Detect which cell encompasses the target text, then output its [x, y] center coordinate. 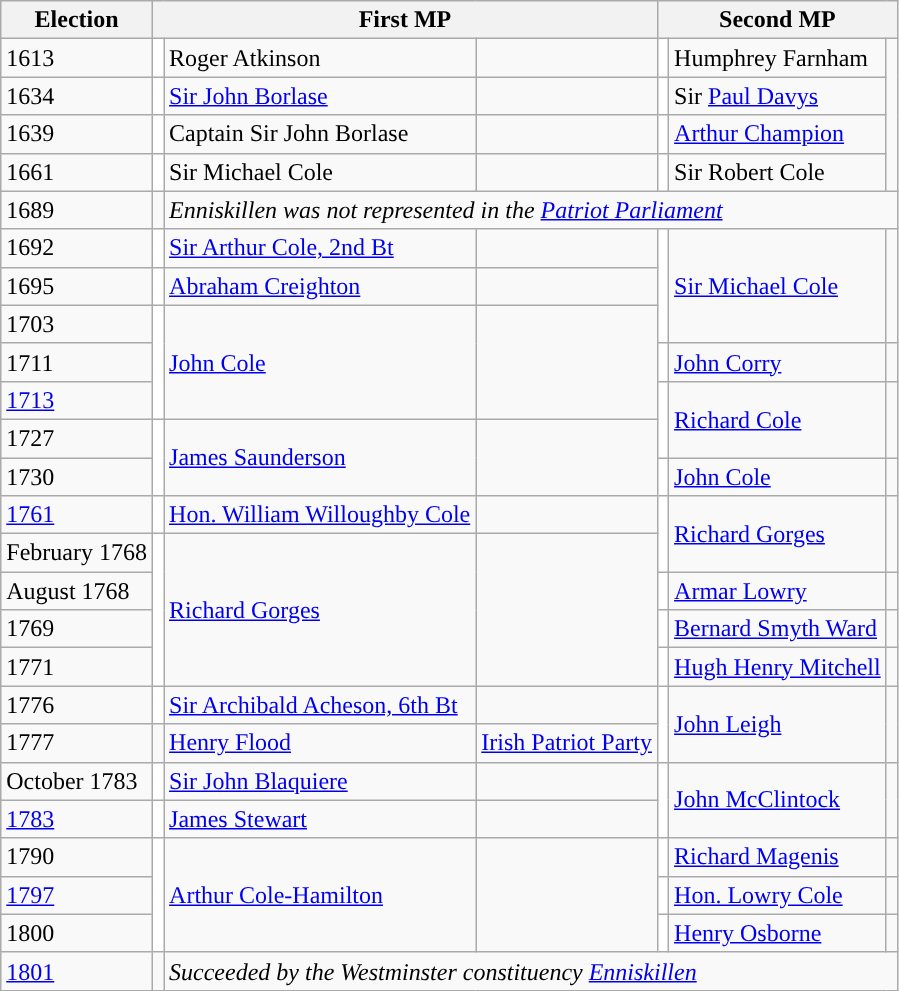
1639 [77, 134]
Armar Lowry [778, 591]
Hugh Henry Mitchell [778, 667]
1727 [77, 438]
Sir Archibald Acheson, 6th Bt [320, 705]
Sir John Blaquiere [320, 781]
John Corry [778, 362]
1797 [77, 895]
1776 [77, 705]
1661 [77, 172]
1777 [77, 743]
Sir Paul Davys [778, 96]
1703 [77, 324]
1769 [77, 629]
Roger Atkinson [320, 58]
1761 [77, 515]
February 1768 [77, 553]
John Leigh [778, 724]
August 1768 [77, 591]
Abraham Creighton [320, 286]
1800 [77, 933]
First MP [404, 20]
Bernard Smyth Ward [778, 629]
Sir Robert Cole [778, 172]
Hon. William Willoughby Cole [320, 515]
Arthur Champion [778, 134]
Second MP [777, 20]
Election [77, 20]
Enniskillen was not represented in the Patriot Parliament [531, 210]
October 1783 [77, 781]
Arthur Cole-Hamilton [320, 895]
Humphrey Farnham [778, 58]
1783 [77, 819]
Irish Patriot Party [567, 743]
1801 [77, 971]
1711 [77, 362]
Sir Arthur Cole, 2nd Bt [320, 248]
Sir John Borlase [320, 96]
Henry Osborne [778, 933]
1790 [77, 857]
1695 [77, 286]
1634 [77, 96]
James Stewart [320, 819]
Henry Flood [320, 743]
Richard Magenis [778, 857]
1730 [77, 477]
1771 [77, 667]
Richard Cole [778, 419]
1713 [77, 400]
John McClintock [778, 800]
1692 [77, 248]
Hon. Lowry Cole [778, 895]
1689 [77, 210]
James Saunderson [320, 457]
1613 [77, 58]
Succeeded by the Westminster constituency Enniskillen [531, 971]
Captain Sir John Borlase [320, 134]
